Identify which cell holds the provided text, then report its (X, Y) central coordinate. 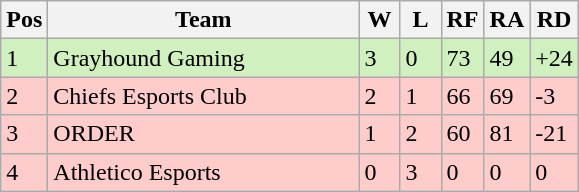
Pos (24, 20)
L (420, 20)
-21 (554, 134)
Chiefs Esports Club (204, 96)
ORDER (204, 134)
+24 (554, 58)
Athletico Esports (204, 172)
-3 (554, 96)
RD (554, 20)
81 (507, 134)
RA (507, 20)
W (380, 20)
RF (462, 20)
Team (204, 20)
4 (24, 172)
69 (507, 96)
66 (462, 96)
49 (507, 58)
Grayhound Gaming (204, 58)
73 (462, 58)
60 (462, 134)
